Extract the (x, y) coordinate from the center of the cell holding the provided text.  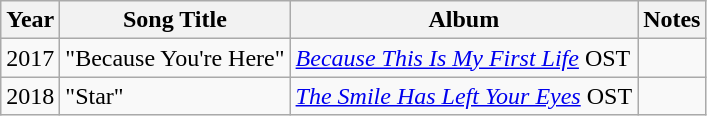
"Because You're Here" (175, 58)
"Star" (175, 96)
Year (30, 20)
The Smile Has Left Your Eyes OST (464, 96)
Album (464, 20)
Because This Is My First Life OST (464, 58)
2018 (30, 96)
2017 (30, 58)
Song Title (175, 20)
Notes (672, 20)
